Pinpoint the cell where the given text exists, returning its [x, y] midpoint coordinate. 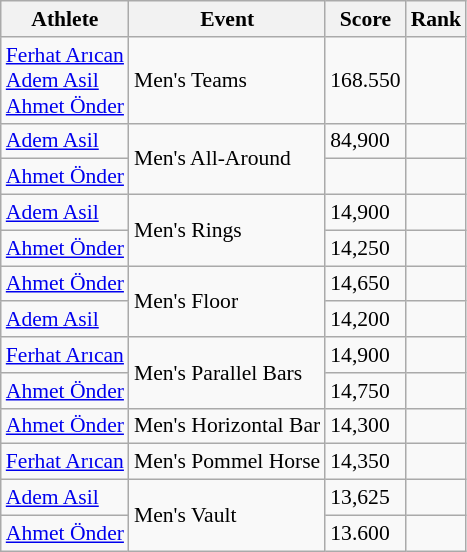
14,750 [365, 391]
14,650 [365, 284]
13,625 [365, 498]
Men's Teams [227, 80]
Men's Pommel Horse [227, 462]
14,200 [365, 320]
Rank [436, 19]
84,900 [365, 141]
Event [227, 19]
13.600 [365, 533]
Score [365, 19]
14,250 [365, 248]
Men's Floor [227, 302]
Athlete [65, 19]
168.550 [365, 80]
14,300 [365, 426]
Men's Parallel Bars [227, 372]
Ferhat ArıcanAdem AsilAhmet Önder [65, 80]
14,350 [365, 462]
Men's Rings [227, 230]
Men's All-Around [227, 158]
Men's Horizontal Bar [227, 426]
Men's Vault [227, 516]
